Extract the (x, y) coordinate from the center of the cell holding the provided text.  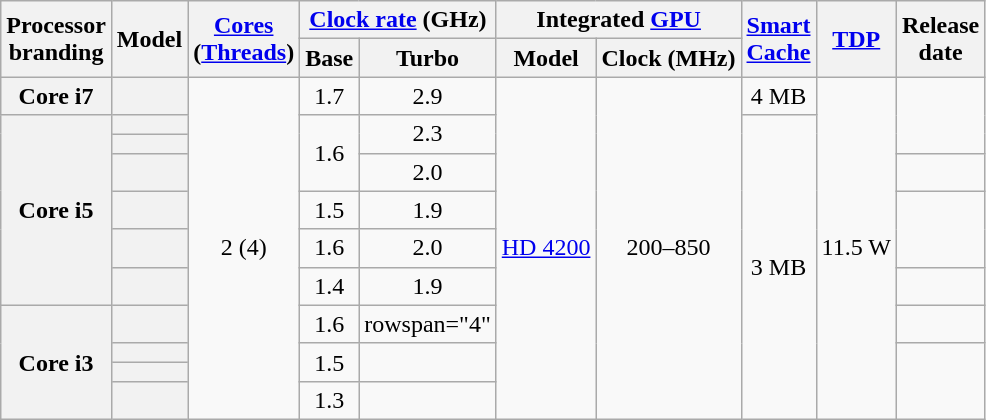
4 MB (778, 96)
200–850 (668, 248)
1.4 (330, 286)
1.3 (330, 400)
rowspan="4" (428, 324)
Processorbranding (56, 39)
Clock (MHz) (668, 58)
Base (330, 58)
Core i5 (56, 210)
2 (4) (244, 248)
SmartCache (778, 39)
11.5 W (856, 248)
Clock rate (GHz) (398, 20)
HD 4200 (546, 248)
TDP (856, 39)
Core i3 (56, 362)
3 MB (778, 267)
Integrated GPU (618, 20)
2.3 (428, 134)
Core i7 (56, 96)
1.7 (330, 96)
Cores(Threads) (244, 39)
Turbo (428, 58)
2.9 (428, 96)
Releasedate (940, 39)
